Identify which cell holds the provided text, then report its [X, Y] central coordinate. 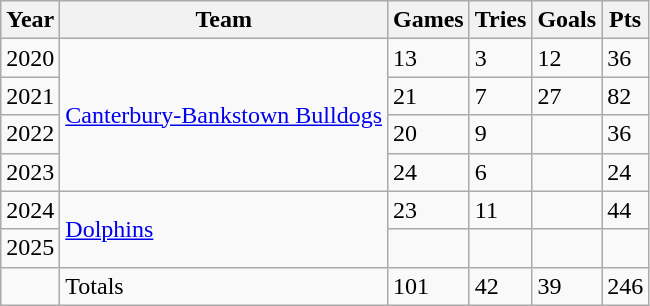
246 [626, 286]
Year [30, 20]
23 [429, 210]
13 [429, 58]
2023 [30, 172]
2021 [30, 96]
Totals [224, 286]
2022 [30, 134]
11 [500, 210]
27 [567, 96]
6 [500, 172]
2025 [30, 248]
9 [500, 134]
Dolphins [224, 229]
Pts [626, 20]
101 [429, 286]
7 [500, 96]
Tries [500, 20]
2024 [30, 210]
Goals [567, 20]
39 [567, 286]
Team [224, 20]
Games [429, 20]
12 [567, 58]
82 [626, 96]
44 [626, 210]
3 [500, 58]
20 [429, 134]
21 [429, 96]
42 [500, 286]
Canterbury-Bankstown Bulldogs [224, 115]
2020 [30, 58]
